Identify which cell holds the provided text, then report its [X, Y] central coordinate. 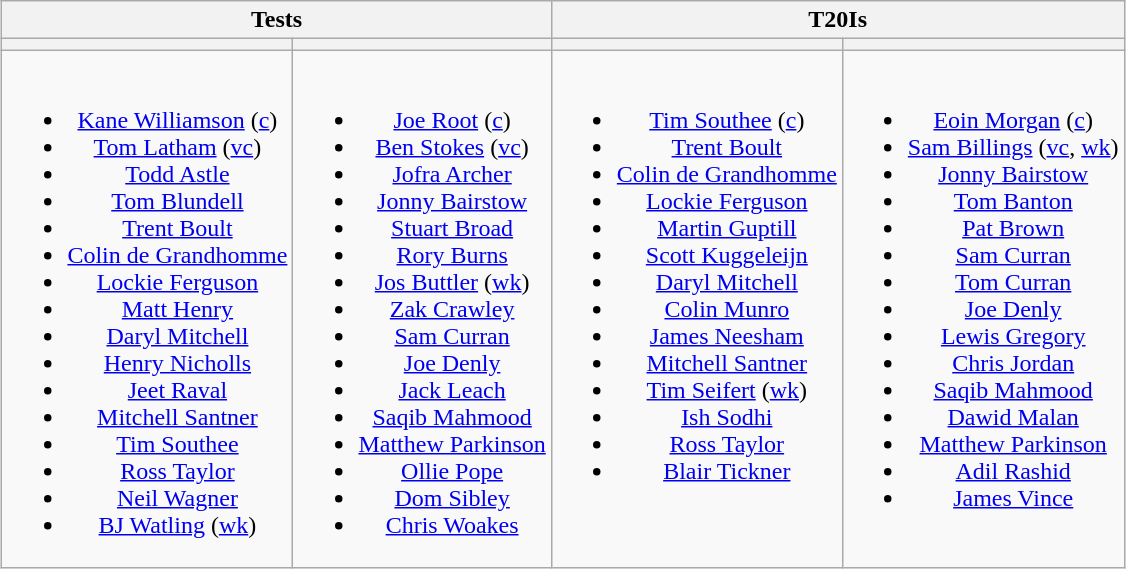
Tests [276, 20]
T20Is [838, 20]
